From the cell containing the given text, extract its center point as [x, y] coordinate. 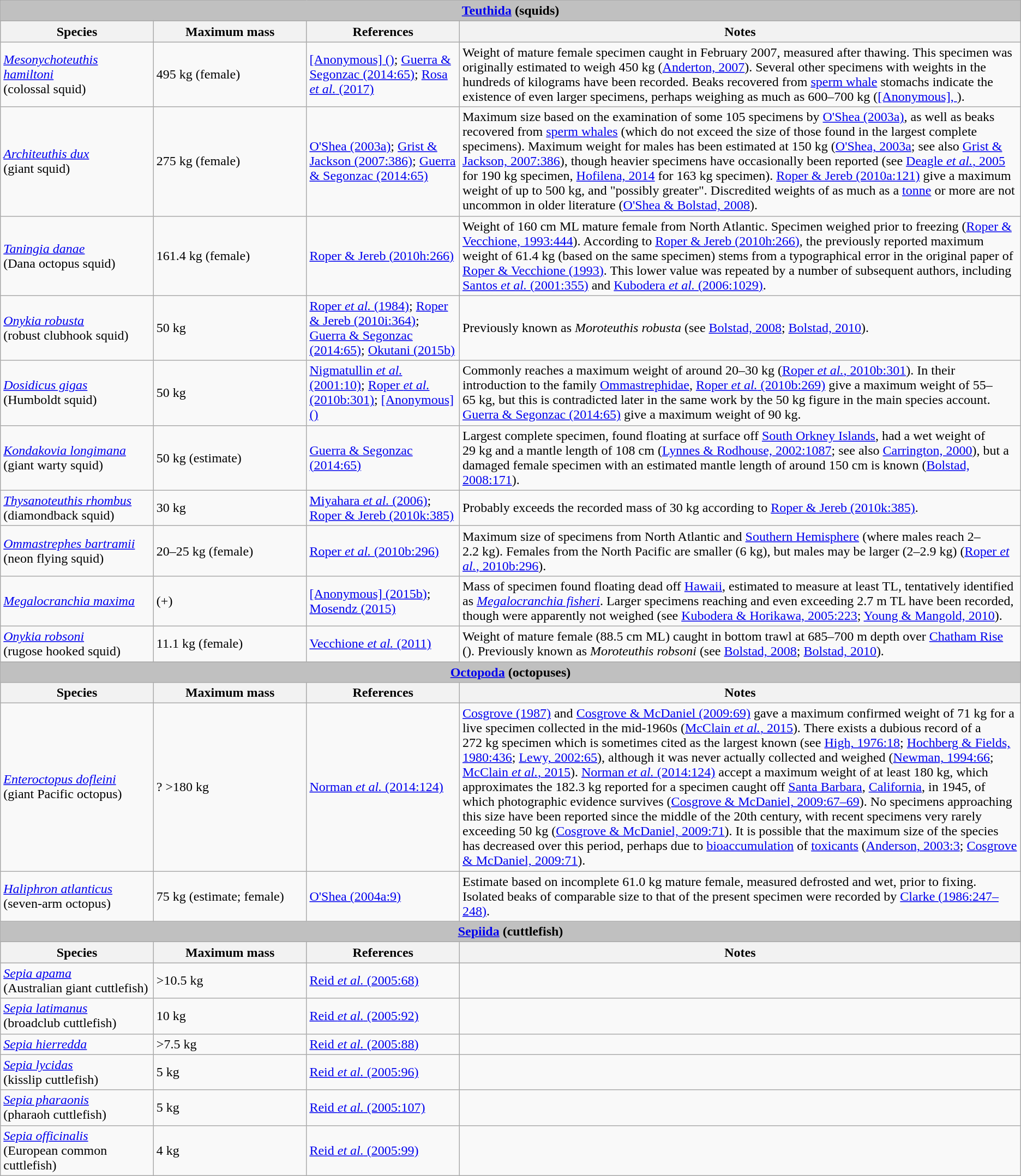
Thysanoteuthis rhombus(diamondback squid) [77, 508]
Reid et al. (2005:92) [383, 1016]
Roper & Jereb (2010h:266) [383, 256]
[Anonymous] (2015b); Mosendz (2015) [383, 601]
>10.5 kg [230, 980]
O'Shea (2003a); Grist & Jackson (2007:386); Guerra & Segonzac (2014:65) [383, 161]
Sepiida (cuttlefish) [510, 932]
Previously known as Moroteuthis robusta (see Bolstad, 2008; Bolstad, 2010). [740, 328]
50 kg (estimate) [230, 458]
20–25 kg (female) [230, 551]
Nigmatullin et al. (2001:10); Roper et al. (2010b:301); [Anonymous] () [383, 393]
Enteroctopus dofleini(giant Pacific octopus) [77, 787]
Guerra & Segonzac (2014:65) [383, 458]
Miyahara et al. (2006); Roper & Jereb (2010k:385) [383, 508]
Probably exceeds the recorded mass of 30 kg according to Roper & Jereb (2010k:385). [740, 508]
4 kg [230, 1150]
Taningia danae(Dana octopus squid) [77, 256]
Haliphron atlanticus(seven-arm octopus) [77, 896]
Roper et al. (2010b:296) [383, 551]
Reid et al. (2005:99) [383, 1150]
Reid et al. (2005:68) [383, 980]
Ommastrephes bartramii(neon flying squid) [77, 551]
[Anonymous] (); Guerra & Segonzac (2014:65); Rosa et al. (2017) [383, 74]
Sepia officinalis(European common cuttlefish) [77, 1150]
Teuthida (squids) [510, 11]
Sepia latimanus(broadclub cuttlefish) [77, 1016]
75 kg (estimate; female) [230, 896]
10 kg [230, 1016]
30 kg [230, 508]
Kondakovia longimana(giant warty squid) [77, 458]
Sepia apama(Australian giant cuttlefish) [77, 980]
Roper et al. (1984); Roper & Jereb (2010i:364); Guerra & Segonzac (2014:65); Okutani (2015b) [383, 328]
Vecchione et al. (2011) [383, 643]
Onykia robsoni(rugose hooked squid) [77, 643]
Reid et al. (2005:96) [383, 1072]
? >180 kg [230, 787]
Reid et al. (2005:107) [383, 1108]
161.4 kg (female) [230, 256]
495 kg (female) [230, 74]
Megalocranchia maxima [77, 601]
11.1 kg (female) [230, 643]
O'Shea (2004a:9) [383, 896]
275 kg (female) [230, 161]
>7.5 kg [230, 1044]
Sepia hierredda [77, 1044]
Architeuthis dux(giant squid) [77, 161]
Norman et al. (2014:124) [383, 787]
Reid et al. (2005:88) [383, 1044]
Onykia robusta(robust clubhook squid) [77, 328]
Sepia lycidas(kisslip cuttlefish) [77, 1072]
Mesonychoteuthis hamiltoni(colossal squid) [77, 74]
Sepia pharaonis(pharaoh cuttlefish) [77, 1108]
Octopoda (octopuses) [510, 672]
Dosidicus gigas(Humboldt squid) [77, 393]
(+) [230, 601]
